Locate the cell with the specified text and output its (X, Y) center coordinate. 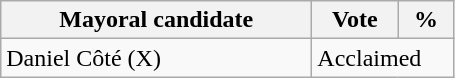
% (426, 20)
Acclaimed (383, 58)
Mayoral candidate (156, 20)
Vote (355, 20)
Daniel Côté (X) (156, 58)
